Capture the cell that displays the provided text and extract its [X, Y] central coordinate. 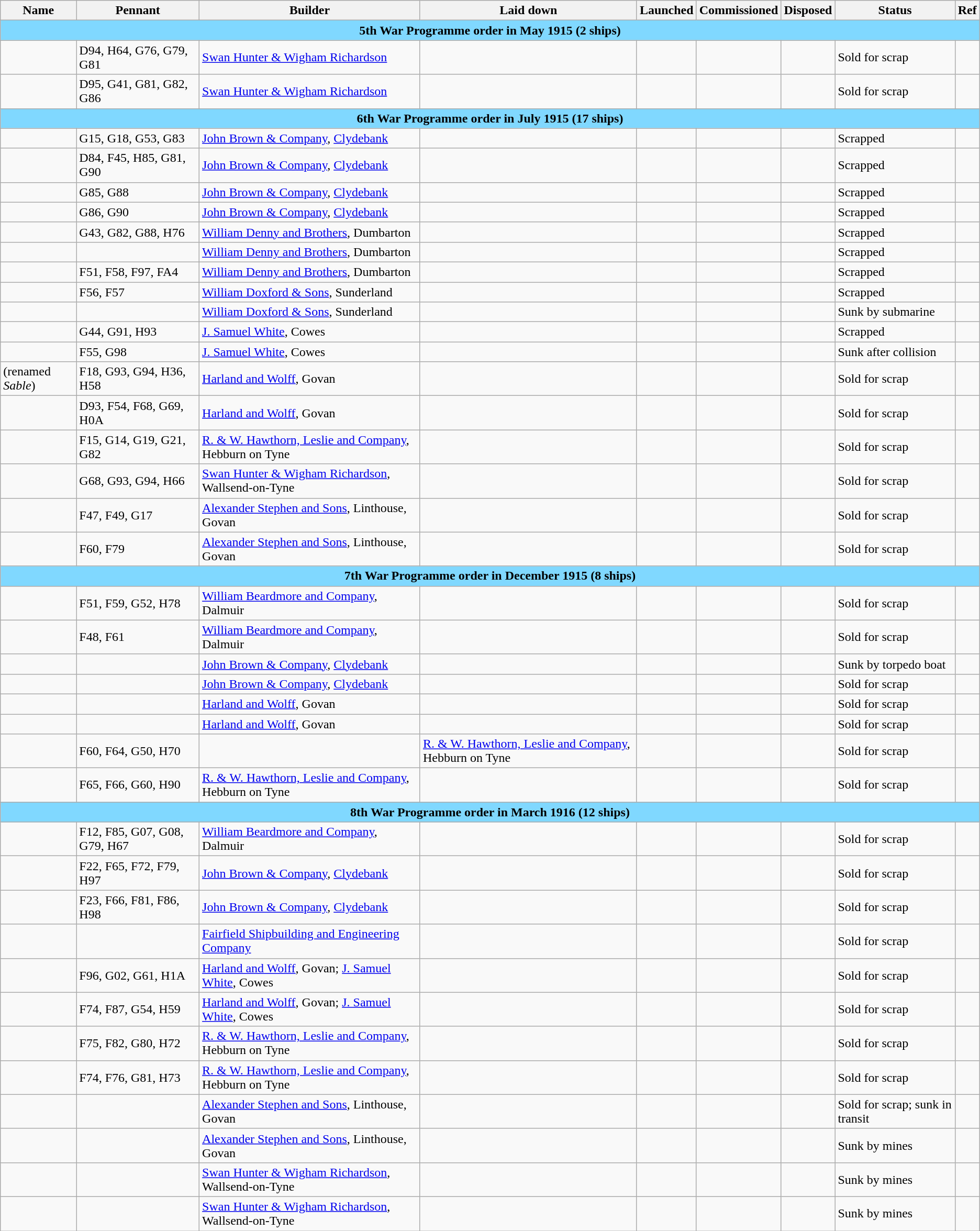
F22, F65, F72, F79, H97 [138, 873]
F47, F49, G17 [138, 515]
5th War Programme order in May 1915 (2 ships) [490, 30]
8th War Programme order in March 1916 (12 ships) [490, 812]
Laid down [528, 10]
(renamed Sable) [39, 379]
Sold for scrap; sunk in transit [895, 1111]
Disposed [808, 10]
F48, F61 [138, 637]
F74, F76, G81, H73 [138, 1078]
F74, F87, G54, H59 [138, 1010]
F15, G14, G19, G21, G82 [138, 447]
F75, F82, G80, H72 [138, 1043]
Pennant [138, 10]
Status [895, 10]
F65, F66, G60, H90 [138, 785]
Ref [967, 10]
F18, G93, G94, H36, H58 [138, 379]
Sunk by submarine [895, 312]
D93, F54, F68, G69, H0A [138, 413]
7th War Programme order in December 1915 (8 ships) [490, 576]
F55, G98 [138, 352]
F56, F57 [138, 292]
G86, G90 [138, 212]
F12, F85, G07, G08, G79, H67 [138, 839]
F96, G02, G61, H1A [138, 975]
D94, H64, G76, G79, G81 [138, 58]
F23, F66, F81, F86, H98 [138, 907]
D84, F45, H85, G81, G90 [138, 165]
Launched [666, 10]
Builder [310, 10]
F51, F58, F97, FA4 [138, 272]
G68, G93, G94, H66 [138, 481]
F60, F79 [138, 549]
Sunk by torpedo boat [895, 664]
Sunk after collision [895, 352]
F51, F59, G52, H78 [138, 603]
6th War Programme order in July 1915 (17 ships) [490, 118]
Fairfield Shipbuilding and Engineering Company [310, 941]
G85, G88 [138, 192]
Commissioned [739, 10]
D95, G41, G81, G82, G86 [138, 91]
F60, F64, G50, H70 [138, 751]
G43, G82, G88, H76 [138, 232]
G15, G18, G53, G83 [138, 138]
G44, G91, H93 [138, 332]
Name [39, 10]
